From the cell containing the given text, extract its center point as [X, Y] coordinate. 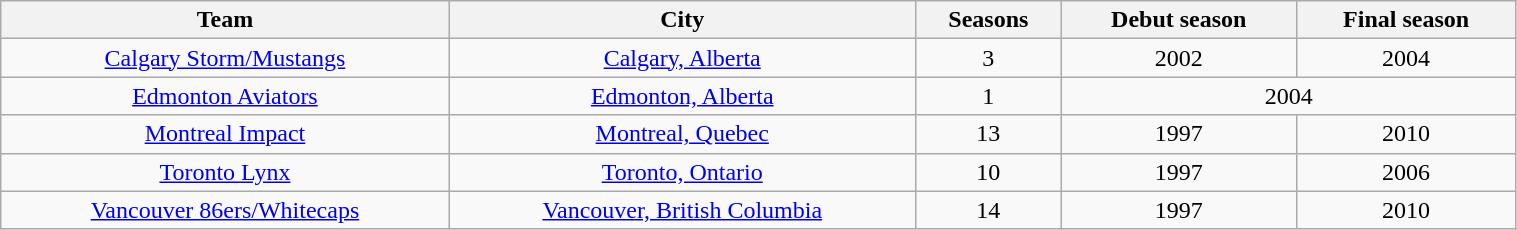
14 [988, 210]
2002 [1178, 58]
Vancouver 86ers/Whitecaps [225, 210]
Toronto, Ontario [682, 172]
Calgary Storm/Mustangs [225, 58]
Vancouver, British Columbia [682, 210]
Toronto Lynx [225, 172]
3 [988, 58]
Debut season [1178, 20]
Seasons [988, 20]
Montreal Impact [225, 134]
2006 [1406, 172]
Montreal, Quebec [682, 134]
Calgary, Alberta [682, 58]
City [682, 20]
13 [988, 134]
10 [988, 172]
1 [988, 96]
Edmonton Aviators [225, 96]
Edmonton, Alberta [682, 96]
Team [225, 20]
Final season [1406, 20]
